Determine the [x, y] coordinate at the center of the cell enclosing the given text.  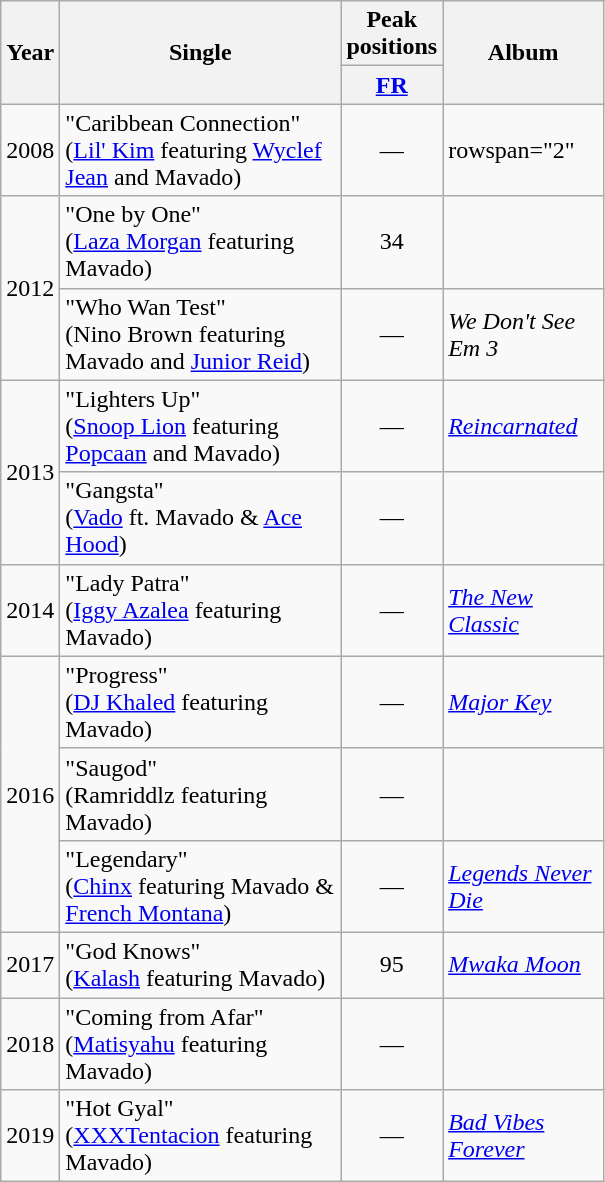
2014 [30, 610]
Reincarnated [524, 426]
2018 [30, 1044]
2012 [30, 288]
Bad Vibes Forever [524, 1136]
"One by One" (Laza Morgan featuring Mavado) [200, 242]
The New Classic [524, 610]
"Caribbean Connection" (Lil' Kim featuring Wyclef Jean and Mavado) [200, 150]
We Don't See Em 3 [524, 334]
Single [200, 52]
2017 [30, 964]
FR [392, 85]
Major Key [524, 702]
Mwaka Moon [524, 964]
"Hot Gyal" (XXXTentacion featuring Mavado) [200, 1136]
"Lighters Up" (Snoop Lion featuring Popcaan and Mavado) [200, 426]
Peak positions [392, 34]
95 [392, 964]
2016 [30, 794]
"Gangsta" (Vado ft. Mavado & Ace Hood) [200, 518]
rowspan="2" [524, 150]
2019 [30, 1136]
"Who Wan Test" (Nino Brown featuring Mavado and Junior Reid) [200, 334]
Album [524, 52]
Legends Never Die [524, 886]
"Lady Patra" (Iggy Azalea featuring Mavado) [200, 610]
"Legendary" (Chinx featuring Mavado & French Montana) [200, 886]
34 [392, 242]
"Progress" (DJ Khaled featuring Mavado) [200, 702]
"Saugod" (Ramriddlz featuring Mavado) [200, 794]
"God Knows" (Kalash featuring Mavado) [200, 964]
"Coming from Afar" (Matisyahu featuring Mavado) [200, 1044]
2008 [30, 150]
Year [30, 52]
2013 [30, 472]
